Capture the cell that displays the provided text and extract its (X, Y) central coordinate. 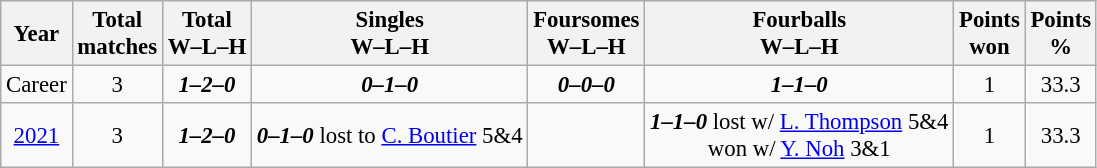
0–1–0 (389, 85)
1–1–0 lost w/ L. Thompson 5&4won w/ Y. Noh 3&1 (800, 136)
Pointswon (990, 34)
TotalW–L–H (206, 34)
Points% (1060, 34)
2021 (36, 136)
Totalmatches (117, 34)
1–1–0 (800, 85)
SinglesW–L–H (389, 34)
Career (36, 85)
FourballsW–L–H (800, 34)
0–0–0 (586, 85)
FoursomesW–L–H (586, 34)
0–1–0 lost to C. Boutier 5&4 (389, 136)
Year (36, 34)
